Provide the [x, y] coordinate of the cell's center where the given text is located.  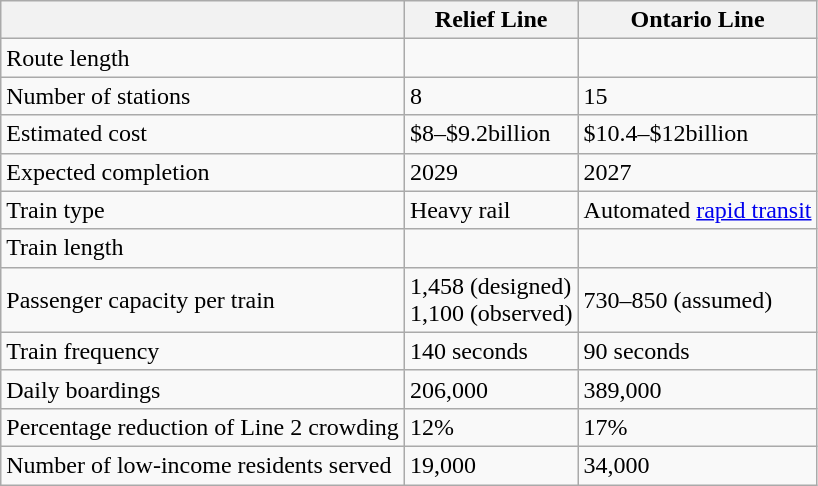
Passenger capacity per train [203, 300]
90 seconds [698, 351]
2029 [491, 172]
1,458 (designed)1,100 (observed) [491, 300]
730–850 (assumed) [698, 300]
206,000 [491, 389]
Expected completion [203, 172]
Train frequency [203, 351]
Estimated cost [203, 134]
Ontario Line [698, 20]
Train type [203, 210]
$10.4–$12billion [698, 134]
Number of stations [203, 96]
Route length [203, 58]
$8–$9.2billion [491, 134]
17% [698, 427]
Automated rapid transit [698, 210]
Number of low-income residents served [203, 465]
Heavy rail [491, 210]
Daily boardings [203, 389]
15 [698, 96]
34,000 [698, 465]
Percentage reduction of Line 2 crowding [203, 427]
140 seconds [491, 351]
2027 [698, 172]
Relief Line [491, 20]
19,000 [491, 465]
Train length [203, 248]
8 [491, 96]
389,000 [698, 389]
12% [491, 427]
